Determine the [x, y] coordinate at the center of the cell enclosing the given text.  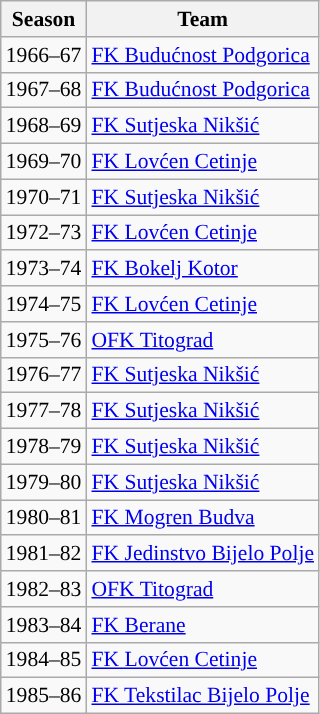
FK Jedinstvo Bijelo Polje [202, 554]
Team [202, 19]
1968–69 [44, 126]
1982–83 [44, 589]
1976–77 [44, 375]
1970–71 [44, 197]
FK Mogren Budva [202, 518]
FK Bokelj Kotor [202, 269]
1967–68 [44, 90]
1979–80 [44, 482]
1972–73 [44, 233]
1985–86 [44, 696]
1983–84 [44, 625]
1984–85 [44, 660]
1969–70 [44, 162]
1981–82 [44, 554]
FK Tekstilac Bijelo Polje [202, 696]
1975–76 [44, 340]
1977–78 [44, 411]
1980–81 [44, 518]
1966–67 [44, 55]
FK Berane [202, 625]
1974–75 [44, 304]
Season [44, 19]
1978–79 [44, 447]
1973–74 [44, 269]
